Locate the cell with the specified text and output its (X, Y) center coordinate. 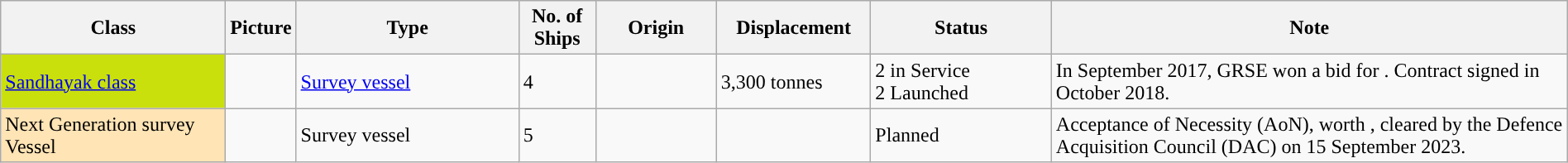
In September 2017, GRSE won a bid for . Contract signed in October 2018. (1309, 81)
No. of Ships (557, 28)
Class (113, 28)
Next Generation survey Vessel (113, 136)
3,300 tonnes (794, 81)
Picture (261, 28)
Acceptance of Necessity (AoN), worth , cleared by the Defence Acquisition Council (DAC) on 15 September 2023. (1309, 136)
Status (961, 28)
4 (557, 81)
Sandhayak class (113, 81)
Planned (961, 136)
Type (407, 28)
Note (1309, 28)
Displacement (794, 28)
2 in Service2 Launched (961, 81)
Origin (656, 28)
5 (557, 136)
